Find where the given text appears and provide that cell's center as (x, y) coordinate. 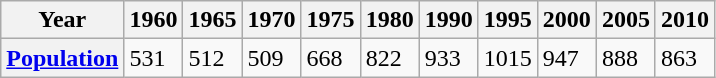
1960 (154, 20)
888 (626, 58)
Population (62, 58)
822 (390, 58)
531 (154, 58)
1990 (448, 20)
512 (212, 58)
1965 (212, 20)
1975 (330, 20)
2010 (684, 20)
1995 (508, 20)
947 (566, 58)
509 (272, 58)
863 (684, 58)
1970 (272, 20)
668 (330, 58)
1015 (508, 58)
1980 (390, 20)
2005 (626, 20)
Year (62, 20)
2000 (566, 20)
933 (448, 58)
